Extract the [x, y] coordinate from the center of the cell holding the provided text.  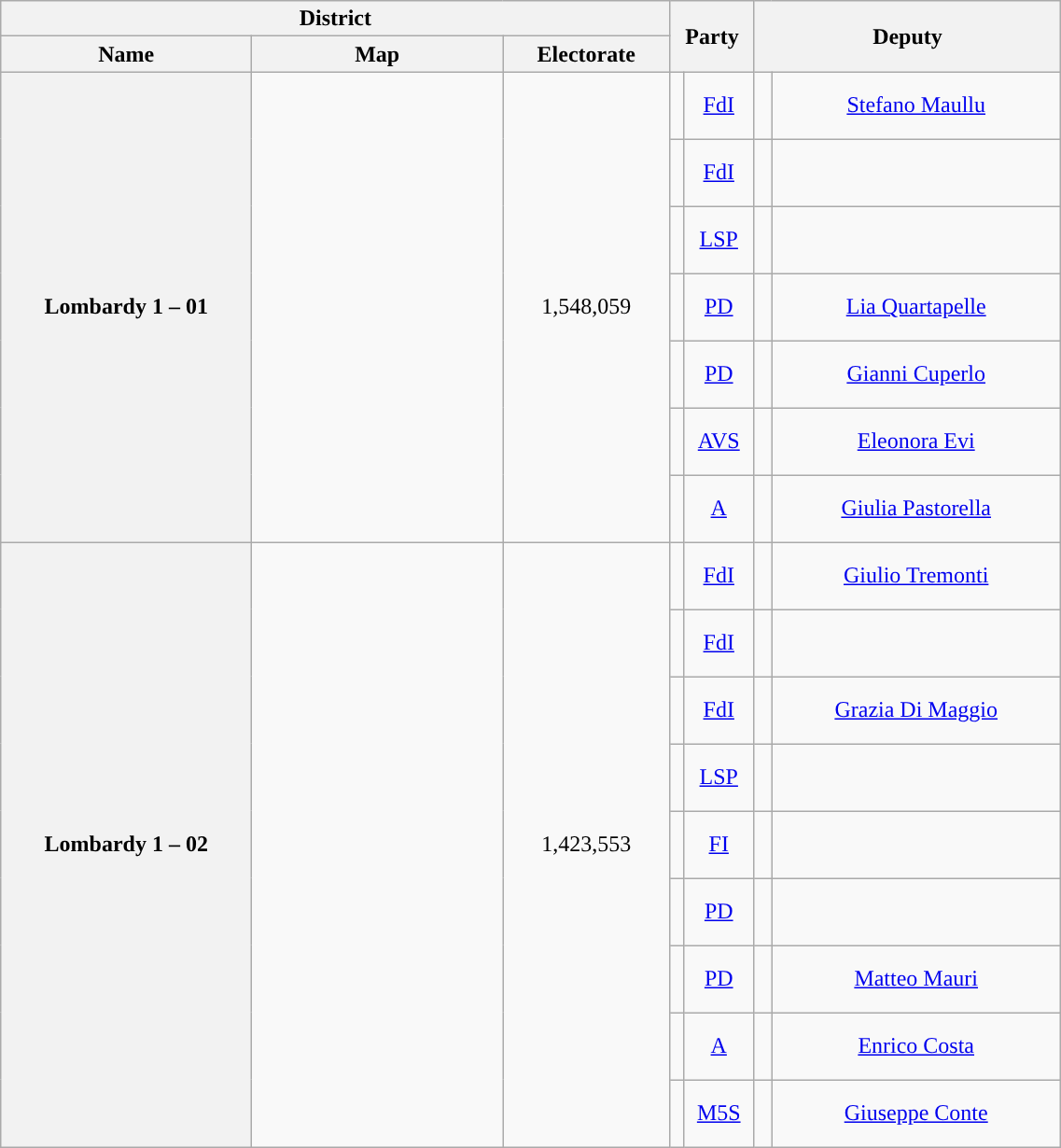
Electorate [586, 54]
Eleonora Evi [916, 441]
Matteo Mauri [916, 979]
Giuseppe Conte [916, 1113]
Giulia Pastorella [916, 509]
Lia Quartapelle [916, 307]
FI [719, 845]
Party [712, 36]
District [336, 19]
1,548,059 [586, 307]
1,423,553 [586, 845]
Stefano Maullu [916, 105]
Map [377, 54]
Deputy [907, 36]
Name [127, 54]
Gianni Cuperlo [916, 374]
M5S [719, 1113]
AVS [719, 441]
Giulio Tremonti [916, 576]
Lombardy 1 – 02 [127, 845]
Grazia Di Maggio [916, 710]
Enrico Costa [916, 1046]
Lombardy 1 – 01 [127, 307]
